For the text-containing cell, return its midpoint in (X, Y) coordinate format. 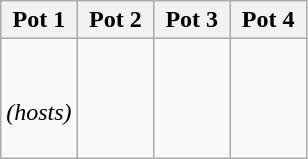
Pot 2 (115, 20)
Pot 3 (192, 20)
(hosts) (39, 98)
Pot 1 (39, 20)
Pot 4 (268, 20)
